Extract the [X, Y] coordinate from the center of the cell holding the provided text.  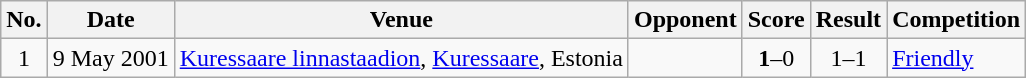
1–1 [848, 58]
Opponent [685, 20]
9 May 2001 [110, 58]
1–0 [776, 58]
1 [24, 58]
No. [24, 20]
Kuressaare linnastaadion, Kuressaare, Estonia [401, 58]
Venue [401, 20]
Score [776, 20]
Result [848, 20]
Competition [956, 20]
Date [110, 20]
Friendly [956, 58]
